Pinpoint the cell where the given text exists, returning its [X, Y] midpoint coordinate. 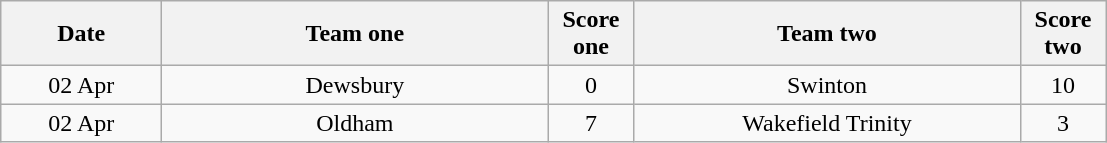
Team one [355, 34]
Score two [1063, 34]
Dewsbury [355, 85]
Date [82, 34]
Oldham [355, 123]
10 [1063, 85]
Team two [827, 34]
0 [591, 85]
7 [591, 123]
Swinton [827, 85]
Wakefield Trinity [827, 123]
Score one [591, 34]
3 [1063, 123]
